From the cell containing the given text, extract its center point as (x, y) coordinate. 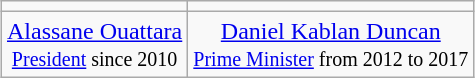
Daniel Kablan DuncanPrime Minister from 2012 to 2017 (331, 44)
Alassane OuattaraPresident since 2010 (94, 44)
